Determine the [X, Y] coordinate at the center of the cell enclosing the given text.  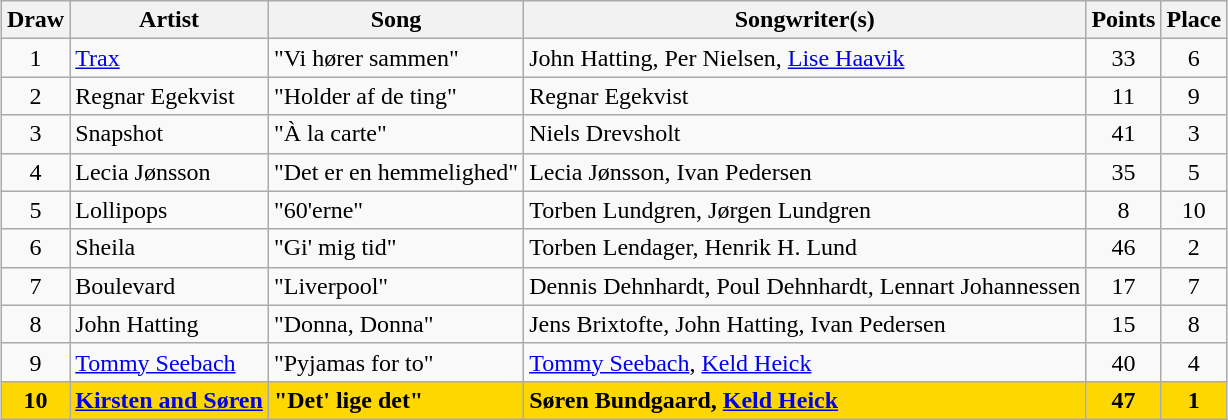
41 [1124, 134]
Dennis Dehnhardt, Poul Dehnhardt, Lennart Johannessen [805, 286]
Place [1194, 20]
"À la carte" [396, 134]
47 [1124, 400]
Torben Lendager, Henrik H. Lund [805, 248]
"Holder af de ting" [396, 96]
Artist [170, 20]
Niels Drevsholt [805, 134]
Boulevard [170, 286]
17 [1124, 286]
"Det er en hemmelighed" [396, 172]
"60'erne" [396, 210]
Points [1124, 20]
Lollipops [170, 210]
Jens Brixtofte, John Hatting, Ivan Pedersen [805, 324]
33 [1124, 58]
Songwriter(s) [805, 20]
Lecia Jønsson [170, 172]
Song [396, 20]
John Hatting, Per Nielsen, Lise Haavik [805, 58]
Draw [35, 20]
Tommy Seebach [170, 362]
40 [1124, 362]
Sheila [170, 248]
15 [1124, 324]
Torben Lundgren, Jørgen Lundgren [805, 210]
Trax [170, 58]
35 [1124, 172]
"Det' lige det" [396, 400]
Snapshot [170, 134]
"Gi' mig tid" [396, 248]
Kirsten and Søren [170, 400]
46 [1124, 248]
John Hatting [170, 324]
"Pyjamas for to" [396, 362]
Lecia Jønsson, Ivan Pedersen [805, 172]
"Donna, Donna" [396, 324]
"Liverpool" [396, 286]
Søren Bundgaard, Keld Heick [805, 400]
Tommy Seebach, Keld Heick [805, 362]
11 [1124, 96]
"Vi hører sammen" [396, 58]
